Find where the given text appears and provide that cell's center as [X, Y] coordinate. 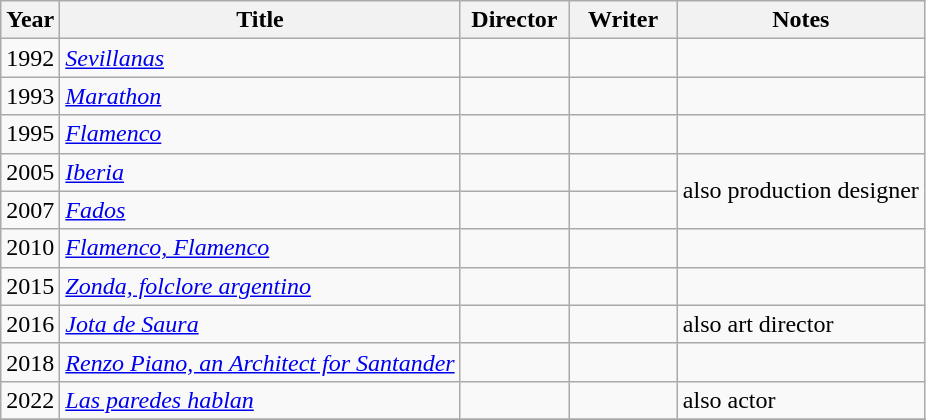
Writer [624, 20]
2015 [30, 286]
Flamenco, Flamenco [260, 248]
Year [30, 20]
2007 [30, 210]
also production designer [800, 191]
Las paredes hablan [260, 400]
Zonda, folclore argentino [260, 286]
2016 [30, 324]
also actor [800, 400]
Flamenco [260, 134]
Jota de Saura [260, 324]
1995 [30, 134]
2018 [30, 362]
Notes [800, 20]
1992 [30, 58]
Fados [260, 210]
2005 [30, 172]
also art director [800, 324]
Director [514, 20]
Sevillanas [260, 58]
2010 [30, 248]
Marathon [260, 96]
1993 [30, 96]
Title [260, 20]
2022 [30, 400]
Iberia [260, 172]
Renzo Piano, an Architect for Santander [260, 362]
